Locate the cell with the specified text and output its [x, y] center coordinate. 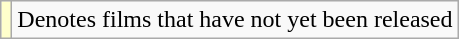
Denotes films that have not yet been released [235, 20]
